Return the [x, y] coordinate for the center point of the cell that contains the specified text.  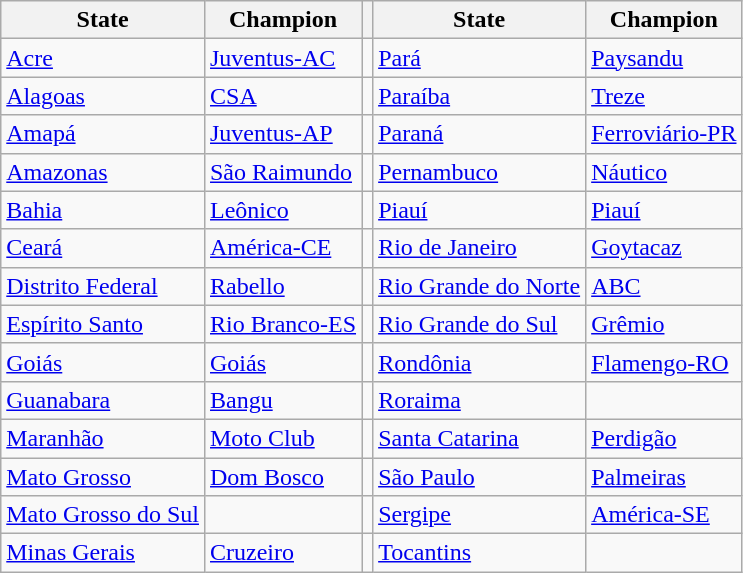
ABC [664, 286]
Espírito Santo [103, 324]
América-SE [664, 515]
Pará [480, 58]
Cruzeiro [282, 553]
Santa Catarina [480, 438]
Acre [103, 58]
Distrito Federal [103, 286]
Juventus-AC [282, 58]
Paysandu [664, 58]
Maranhão [103, 438]
Amapá [103, 134]
Pernambuco [480, 172]
Rio Grande do Norte [480, 286]
Grêmio [664, 324]
Rio de Janeiro [480, 248]
Minas Gerais [103, 553]
Bangu [282, 400]
Palmeiras [664, 477]
Rio Grande do Sul [480, 324]
América-CE [282, 248]
Perdigão [664, 438]
Paraíba [480, 96]
São Raimundo [282, 172]
Juventus-AP [282, 134]
Sergipe [480, 515]
Roraima [480, 400]
Rio Branco-ES [282, 324]
Treze [664, 96]
Mato Grosso do Sul [103, 515]
Mato Grosso [103, 477]
Rondônia [480, 362]
Alagoas [103, 96]
Náutico [664, 172]
Ferroviário-PR [664, 134]
Guanabara [103, 400]
Moto Club [282, 438]
Paraná [480, 134]
Flamengo-RO [664, 362]
Amazonas [103, 172]
Rabello [282, 286]
CSA [282, 96]
Tocantins [480, 553]
São Paulo [480, 477]
Dom Bosco [282, 477]
Ceará [103, 248]
Leônico [282, 210]
Bahia [103, 210]
Goytacaz [664, 248]
